From the cell containing the given text, extract its center point as [x, y] coordinate. 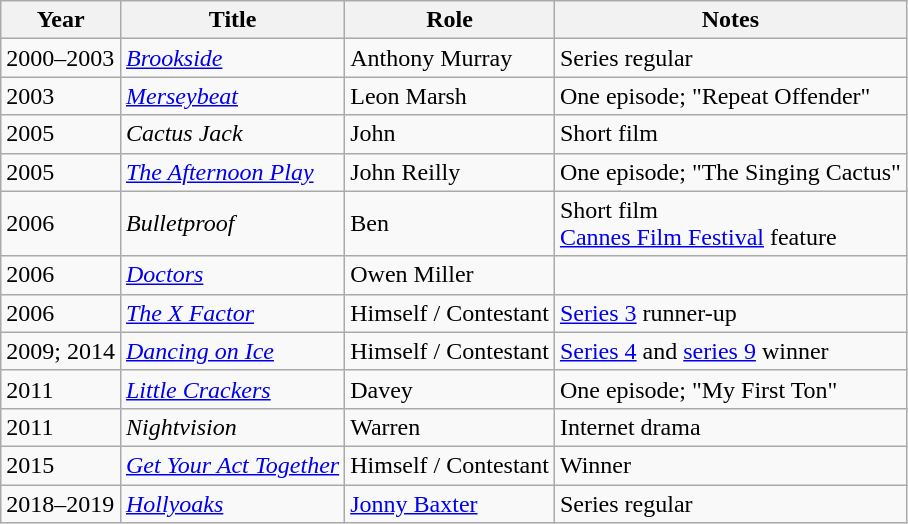
Little Crackers [232, 389]
Warren [450, 427]
Get Your Act Together [232, 465]
Bulletproof [232, 224]
Series 3 runner-up [730, 313]
John Reilly [450, 172]
Anthony Murray [450, 58]
Merseybeat [232, 96]
Short filmCannes Film Festival feature [730, 224]
Cactus Jack [232, 134]
Ben [450, 224]
2009; 2014 [61, 351]
Title [232, 20]
Role [450, 20]
Hollyoaks [232, 503]
2018–2019 [61, 503]
The X Factor [232, 313]
One episode; "The Singing Cactus" [730, 172]
Jonny Baxter [450, 503]
Doctors [232, 275]
Winner [730, 465]
Leon Marsh [450, 96]
Year [61, 20]
One episode; "My First Ton" [730, 389]
John [450, 134]
The Afternoon Play [232, 172]
One episode; "Repeat Offender" [730, 96]
Notes [730, 20]
Series 4 and series 9 winner [730, 351]
Dancing on Ice [232, 351]
2003 [61, 96]
Brookside [232, 58]
2000–2003 [61, 58]
Internet drama [730, 427]
Nightvision [232, 427]
Owen Miller [450, 275]
Davey [450, 389]
2015 [61, 465]
Short film [730, 134]
